Output the (x, y) coordinate of the center of the cell containing the given text.  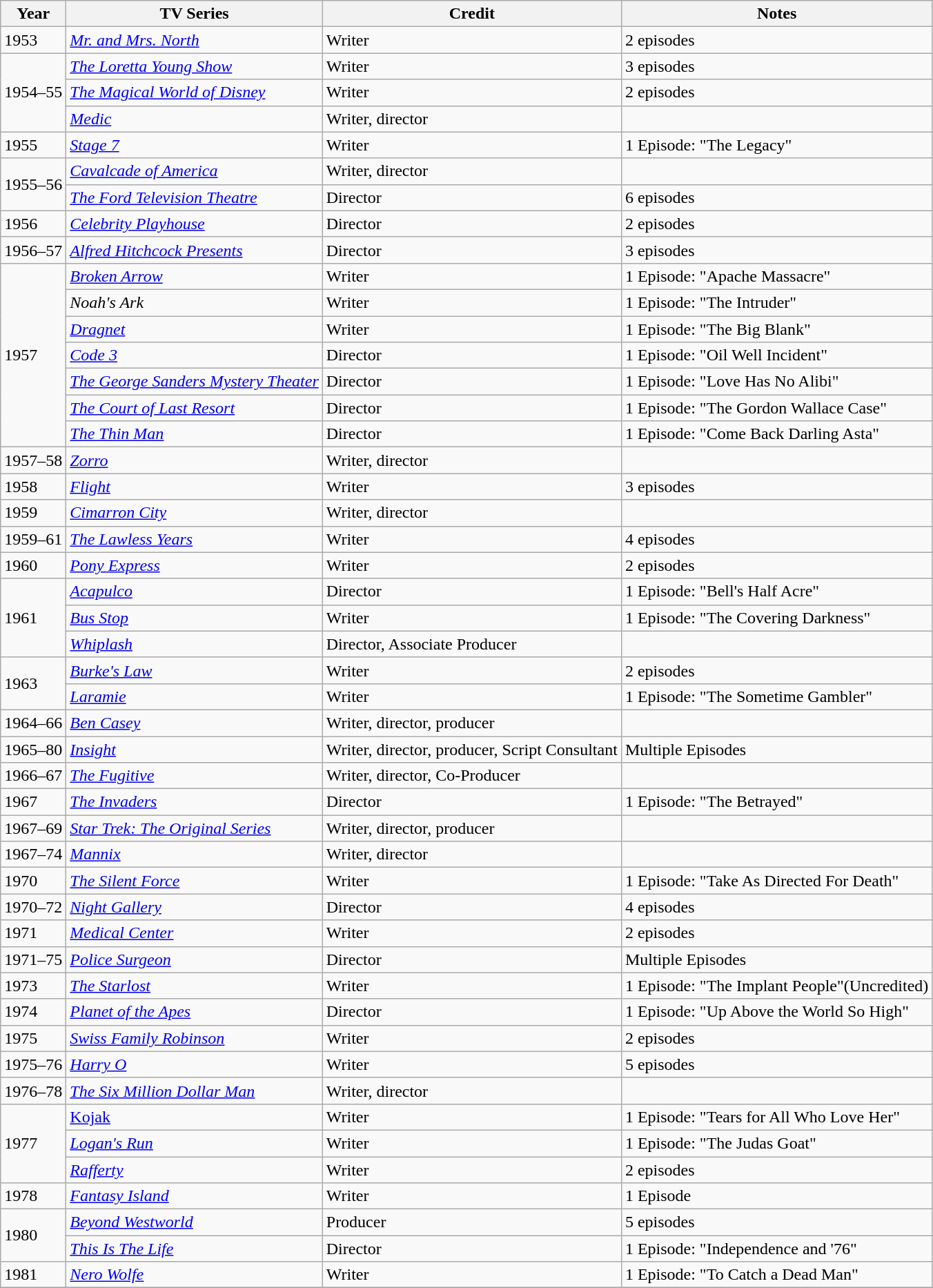
The Invaders (195, 802)
1 Episode: "The Covering Darkness" (777, 618)
Pony Express (195, 565)
1 Episode: "Love Has No Alibi" (777, 382)
1965–80 (33, 749)
1 Episode (777, 1196)
Insight (195, 749)
1973 (33, 986)
Broken Arrow (195, 276)
Burke's Law (195, 670)
Stage 7 (195, 145)
Writer, director, Co-Producer (472, 776)
1971–75 (33, 959)
1956–57 (33, 250)
1955–56 (33, 184)
1 Episode: "The Judas Goat" (777, 1143)
The Six Million Dollar Man (195, 1091)
1954–55 (33, 92)
1 Episode: "The Intruder" (777, 302)
Noah's Ark (195, 302)
The George Sanders Mystery Theater (195, 382)
Cimarron City (195, 513)
Swiss Family Robinson (195, 1038)
Year (33, 14)
Night Gallery (195, 907)
Mr. and Mrs. North (195, 40)
6 episodes (777, 197)
1955 (33, 145)
Laramie (195, 696)
Writer, director, producer, Script Consultant (472, 749)
Planet of the Apes (195, 1012)
Producer (472, 1222)
1960 (33, 565)
1 Episode: "Oil Well Incident" (777, 355)
Medical Center (195, 933)
The Loretta Young Show (195, 66)
1976–78 (33, 1091)
The Starlost (195, 986)
1980 (33, 1236)
1 Episode: "The Sometime Gambler" (777, 696)
1964–66 (33, 723)
1975–76 (33, 1064)
1 Episode: "The Gordon Wallace Case" (777, 408)
Flight (195, 487)
The Fugitive (195, 776)
1961 (33, 618)
1975 (33, 1038)
TV Series (195, 14)
1 Episode: "Take As Directed For Death" (777, 881)
Alfred Hitchcock Presents (195, 250)
1959–61 (33, 539)
1 Episode: "Up Above the World So High" (777, 1012)
Beyond Westworld (195, 1222)
Zorro (195, 460)
The Magical World of Disney (195, 92)
Harry O (195, 1064)
Dragnet (195, 329)
1967–69 (33, 828)
Medic (195, 119)
Director, Associate Producer (472, 644)
Mannix (195, 855)
1 Episode: "The Legacy" (777, 145)
1953 (33, 40)
1978 (33, 1196)
1 Episode: "Bell's Half Acre" (777, 592)
1959 (33, 513)
1956 (33, 224)
1970–72 (33, 907)
1 Episode: "Tears for All Who Love Her" (777, 1117)
1 Episode: "The Big Blank" (777, 329)
Rafferty (195, 1170)
Star Trek: The Original Series (195, 828)
1 Episode: "Independence and '76" (777, 1249)
1 Episode: "The Implant People"(Uncredited) (777, 986)
Fantasy Island (195, 1196)
Kojak (195, 1117)
Ben Casey (195, 723)
1 Episode: "To Catch a Dead Man" (777, 1275)
Notes (777, 14)
1970 (33, 881)
The Court of Last Resort (195, 408)
Acapulco (195, 592)
Nero Wolfe (195, 1275)
1963 (33, 683)
The Thin Man (195, 434)
The Ford Television Theatre (195, 197)
1966–67 (33, 776)
The Silent Force (195, 881)
1981 (33, 1275)
1 Episode: "Apache Massacre" (777, 276)
Celebrity Playhouse (195, 224)
1957 (33, 355)
Logan's Run (195, 1143)
Code 3 (195, 355)
Credit (472, 14)
This Is The Life (195, 1249)
1967 (33, 802)
Bus Stop (195, 618)
Whiplash (195, 644)
Cavalcade of America (195, 171)
1971 (33, 933)
1958 (33, 487)
1 Episode: "Come Back Darling Asta" (777, 434)
1957–58 (33, 460)
1977 (33, 1143)
1974 (33, 1012)
The Lawless Years (195, 539)
Police Surgeon (195, 959)
1 Episode: "The Betrayed" (777, 802)
1967–74 (33, 855)
